Scan for the cell matching the given text and deliver its [X, Y] coordinate at center. 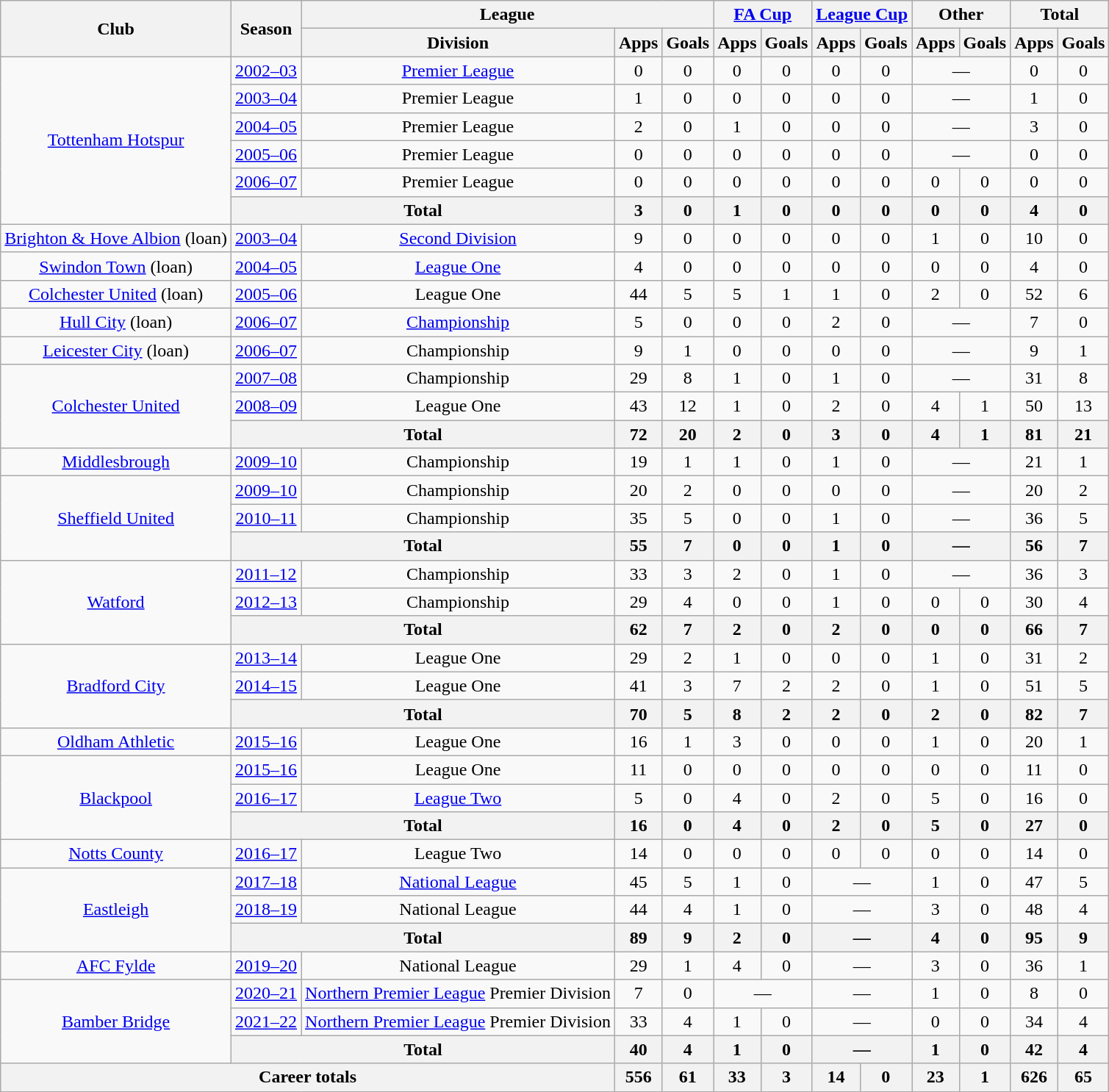
FA Cup [763, 15]
2010–11 [266, 518]
Swindon Town (loan) [116, 266]
70 [638, 714]
2002–03 [266, 71]
41 [638, 686]
Brighton & Hove Albion (loan) [116, 238]
2011–12 [266, 574]
Watford [116, 602]
13 [1083, 406]
Oldham Athletic [116, 741]
50 [1034, 406]
2014–15 [266, 686]
27 [1034, 826]
2007–08 [266, 378]
66 [1034, 630]
League Cup [862, 15]
2008–09 [266, 406]
95 [1034, 938]
Sheffield United [116, 518]
556 [638, 1077]
Other [961, 15]
48 [1034, 910]
56 [1034, 546]
Notts County [116, 854]
34 [1034, 1021]
6 [1083, 294]
Colchester United [116, 406]
12 [688, 406]
Second Division [459, 238]
Eastleigh [116, 910]
Middlesbrough [116, 462]
10 [1034, 238]
40 [638, 1049]
626 [1034, 1077]
52 [1034, 294]
Hull City (loan) [116, 322]
72 [638, 434]
45 [638, 882]
62 [638, 630]
Club [116, 29]
2020–21 [266, 994]
35 [638, 518]
2019–20 [266, 966]
Career totals [308, 1077]
2017–18 [266, 882]
Colchester United (loan) [116, 294]
82 [1034, 714]
Leicester City (loan) [116, 351]
AFC Fylde [116, 966]
2021–22 [266, 1021]
Bradford City [116, 686]
81 [1034, 434]
42 [1034, 1049]
47 [1034, 882]
65 [1083, 1077]
Season [266, 29]
2013–14 [266, 658]
51 [1034, 686]
89 [638, 938]
Tottenham Hotspur [116, 140]
55 [638, 546]
30 [1034, 602]
League [507, 15]
61 [688, 1077]
Blackpool [116, 797]
Bamber Bridge [116, 1021]
2018–19 [266, 910]
43 [638, 406]
19 [638, 462]
2012–13 [266, 602]
Division [459, 43]
23 [936, 1077]
